Identify which cell holds the provided text, then report its [X, Y] central coordinate. 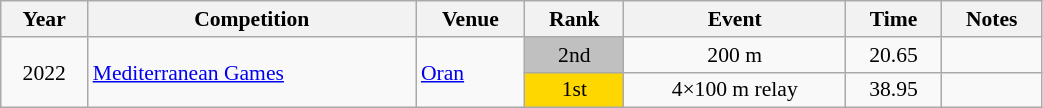
20.65 [894, 55]
Venue [470, 19]
Time [894, 19]
Event [735, 19]
Year [44, 19]
2022 [44, 72]
Rank [574, 19]
38.95 [894, 90]
Competition [252, 19]
200 m [735, 55]
2nd [574, 55]
Oran [470, 72]
4×100 m relay [735, 90]
1st [574, 90]
Mediterranean Games [252, 72]
Notes [992, 19]
